Identify which cell holds the provided text, then report its [x, y] central coordinate. 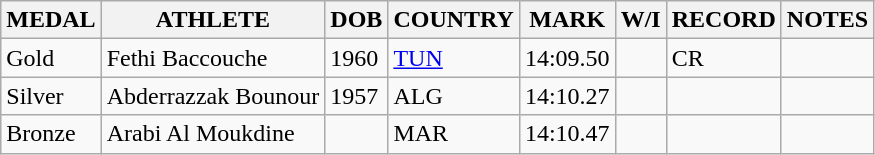
1957 [356, 96]
14:10.27 [567, 96]
TUN [454, 58]
ALG [454, 96]
1960 [356, 58]
DOB [356, 20]
Fethi Baccouche [213, 58]
ATHLETE [213, 20]
MARK [567, 20]
MEDAL [51, 20]
W/I [640, 20]
Gold [51, 58]
COUNTRY [454, 20]
MAR [454, 134]
Abderrazzak Bounour [213, 96]
CR [724, 58]
Bronze [51, 134]
Silver [51, 96]
14:10.47 [567, 134]
NOTES [827, 20]
14:09.50 [567, 58]
RECORD [724, 20]
Arabi Al Moukdine [213, 134]
